Return the (X, Y) coordinate for the center point of the cell that contains the specified text.  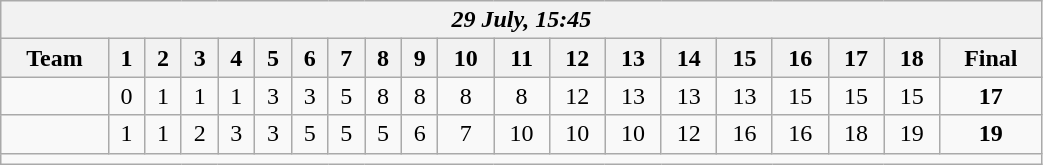
0 (126, 96)
14 (689, 58)
Final (991, 58)
9 (420, 58)
Team (54, 58)
4 (236, 58)
11 (522, 58)
29 July, 15:45 (522, 20)
